For the text-containing cell, return its midpoint in [X, Y] coordinate format. 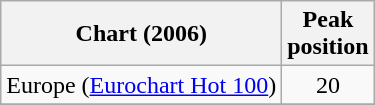
Peakposition [328, 34]
20 [328, 85]
Chart (2006) [142, 34]
Europe (Eurochart Hot 100) [142, 85]
